Pinpoint the cell where the given text exists, returning its (X, Y) midpoint coordinate. 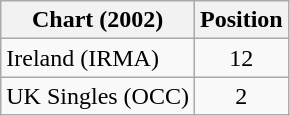
12 (241, 58)
Chart (2002) (98, 20)
UK Singles (OCC) (98, 96)
2 (241, 96)
Position (241, 20)
Ireland (IRMA) (98, 58)
